Detect which cell encompasses the target text, then output its [x, y] center coordinate. 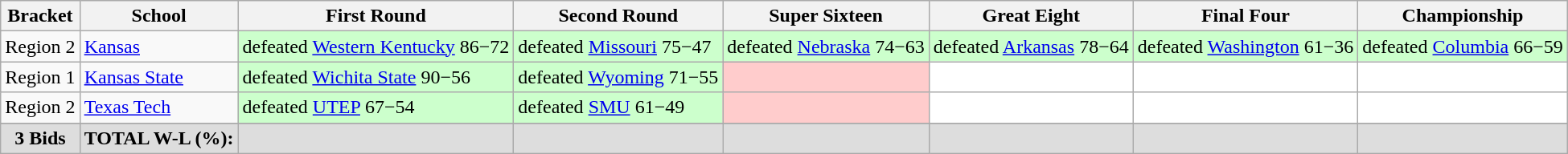
Final Four [1246, 16]
Kansas State [159, 77]
Region 1 [40, 77]
defeated Washington 61−36 [1246, 47]
First Round [376, 16]
Bracket [40, 16]
defeated Columbia 66−59 [1463, 47]
3 Bids [40, 138]
defeated Nebraska 74−63 [827, 47]
defeated Arkansas 78−64 [1031, 47]
School [159, 16]
defeated Western Kentucky 86−72 [376, 47]
Super Sixteen [827, 16]
Texas Tech [159, 107]
Great Eight [1031, 16]
Kansas [159, 47]
Second Round [618, 16]
TOTAL W-L (%): [159, 138]
defeated Wyoming 71−55 [618, 77]
defeated Wichita State 90−56 [376, 77]
defeated Missouri 75−47 [618, 47]
Championship [1463, 16]
defeated SMU 61−49 [618, 107]
defeated UTEP 67−54 [376, 107]
